Determine the [X, Y] coordinate at the center of the cell enclosing the given text.  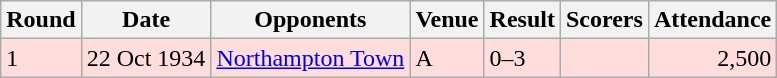
Round [41, 20]
Result [522, 20]
Scorers [604, 20]
Date [146, 20]
0–3 [522, 58]
1 [41, 58]
Opponents [310, 20]
Attendance [712, 20]
22 Oct 1934 [146, 58]
2,500 [712, 58]
Northampton Town [310, 58]
Venue [447, 20]
A [447, 58]
